Output the [x, y] coordinate of the center of the cell containing the given text.  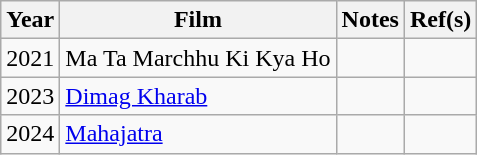
2023 [30, 96]
Mahajatra [198, 134]
Dimag Kharab [198, 96]
Year [30, 20]
2021 [30, 58]
2024 [30, 134]
Notes [370, 20]
Ma Ta Marchhu Ki Kya Ho [198, 58]
Ref(s) [440, 20]
Film [198, 20]
